Find where the given text appears and provide that cell's center as [x, y] coordinate. 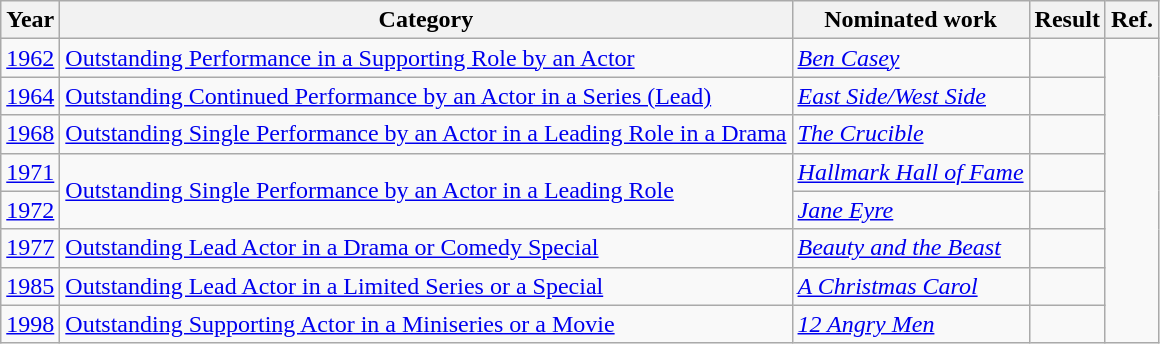
1971 [30, 172]
Outstanding Performance in a Supporting Role by an Actor [426, 58]
1964 [30, 96]
Outstanding Single Performance by an Actor in a Leading Role in a Drama [426, 134]
1977 [30, 248]
Jane Eyre [910, 210]
East Side/West Side [910, 96]
Outstanding Continued Performance by an Actor in a Series (Lead) [426, 96]
Category [426, 20]
Ref. [1132, 20]
Outstanding Lead Actor in a Limited Series or a Special [426, 286]
1968 [30, 134]
The Crucible [910, 134]
Ben Casey [910, 58]
12 Angry Men [910, 324]
A Christmas Carol [910, 286]
Outstanding Lead Actor in a Drama or Comedy Special [426, 248]
Beauty and the Beast [910, 248]
Outstanding Supporting Actor in a Miniseries or a Movie [426, 324]
1962 [30, 58]
Outstanding Single Performance by an Actor in a Leading Role [426, 191]
Nominated work [910, 20]
1985 [30, 286]
Result [1067, 20]
Hallmark Hall of Fame [910, 172]
Year [30, 20]
1998 [30, 324]
1972 [30, 210]
